Find where the given text appears and provide that cell's center as (x, y) coordinate. 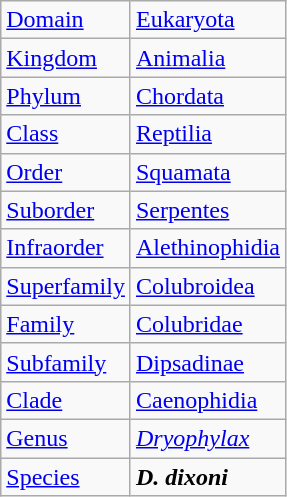
Colubridae (208, 324)
Phylum (66, 96)
Colubroidea (208, 286)
Subfamily (66, 362)
Order (66, 172)
Chordata (208, 96)
Suborder (66, 210)
D. dixoni (208, 477)
Infraorder (66, 248)
Superfamily (66, 286)
Class (66, 134)
Dipsadinae (208, 362)
Species (66, 477)
Squamata (208, 172)
Family (66, 324)
Genus (66, 438)
Dryophylax (208, 438)
Animalia (208, 58)
Reptilia (208, 134)
Kingdom (66, 58)
Domain (66, 20)
Clade (66, 400)
Eukaryota (208, 20)
Serpentes (208, 210)
Caenophidia (208, 400)
Alethinophidia (208, 248)
